Find where the given text appears and provide that cell's center as (X, Y) coordinate. 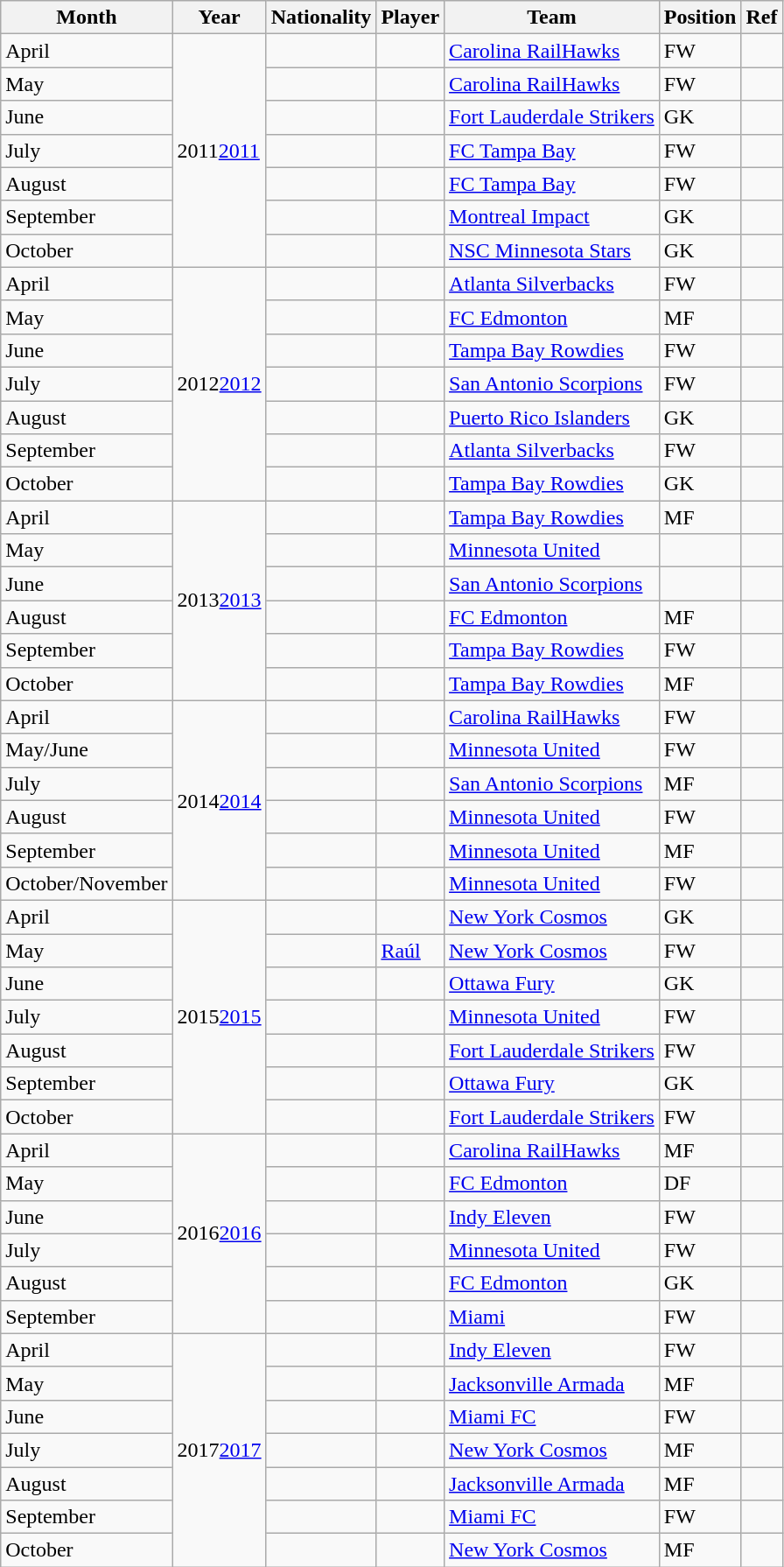
20142014 (219, 800)
20162016 (219, 1233)
Position (700, 18)
Miami (552, 1317)
20122012 (219, 383)
Month (87, 18)
Raúl (410, 950)
Ref (761, 18)
Nationality (321, 18)
20172017 (219, 1450)
Player (410, 18)
20132013 (219, 601)
Year (219, 18)
20152015 (219, 1016)
Team (552, 18)
DF (700, 1184)
Montreal Impact (552, 217)
Puerto Rico Islanders (552, 418)
20112011 (219, 151)
October/November (87, 883)
May/June (87, 750)
NSC Minnesota Stars (552, 250)
